Return the (X, Y) coordinate for the center point of the cell that contains the specified text.  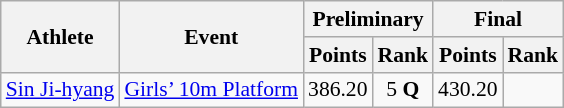
430.20 (468, 90)
5 Q (404, 90)
386.20 (338, 90)
Preliminary (368, 19)
Sin Ji-hyang (60, 90)
Final (498, 19)
Event (211, 36)
Athlete (60, 36)
Girls’ 10m Platform (211, 90)
